Pinpoint the cell where the given text exists, returning its [X, Y] midpoint coordinate. 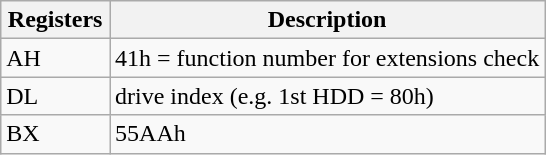
Description [328, 20]
55AAh [328, 134]
DL [56, 96]
BX [56, 134]
AH [56, 58]
41h = function number for extensions check [328, 58]
Registers [56, 20]
drive index (e.g. 1st HDD = 80h) [328, 96]
